Search for the cell housing the specified text and yield its [x, y] center coordinate. 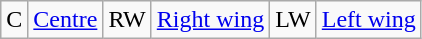
RW [127, 20]
C [14, 20]
Right wing [210, 20]
Centre [66, 20]
LW [294, 20]
Left wing [368, 20]
